Find where the given text appears and provide that cell's center as (x, y) coordinate. 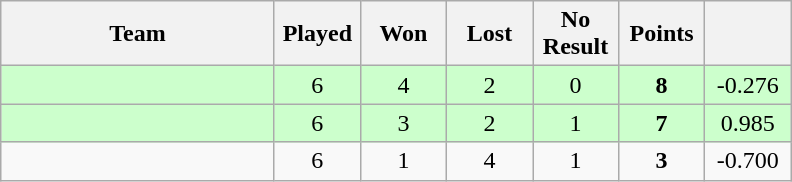
7 (662, 123)
Played (317, 34)
Won (403, 34)
0.985 (748, 123)
Team (138, 34)
Points (662, 34)
No Result (575, 34)
8 (662, 85)
-0.276 (748, 85)
0 (575, 85)
Lost (489, 34)
-0.700 (748, 161)
